Detect which cell encompasses the target text, then output its (X, Y) center coordinate. 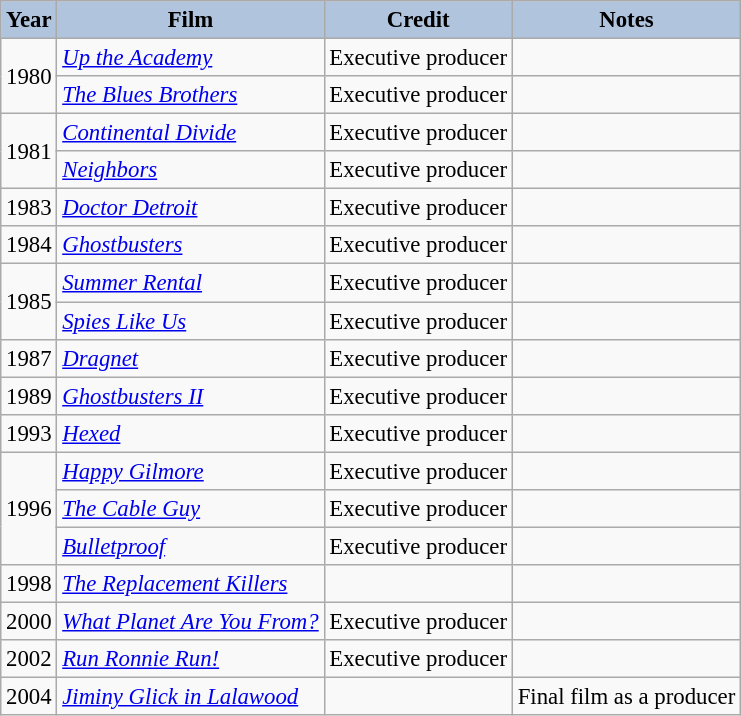
What Planet Are You From? (190, 621)
Neighbors (190, 170)
1983 (29, 208)
Dragnet (190, 358)
1980 (29, 76)
Up the Academy (190, 58)
Ghostbusters (190, 245)
1985 (29, 302)
1996 (29, 508)
Hexed (190, 433)
The Replacement Killers (190, 584)
Spies Like Us (190, 321)
1998 (29, 584)
Ghostbusters II (190, 396)
1993 (29, 433)
Summer Rental (190, 283)
Happy Gilmore (190, 471)
Credit (418, 20)
Jiminy Glick in Lalawood (190, 697)
Bulletproof (190, 546)
2004 (29, 697)
1989 (29, 396)
Final film as a producer (626, 697)
2002 (29, 659)
1981 (29, 152)
Continental Divide (190, 133)
The Cable Guy (190, 509)
The Blues Brothers (190, 95)
1984 (29, 245)
Year (29, 20)
Doctor Detroit (190, 208)
Run Ronnie Run! (190, 659)
Film (190, 20)
1987 (29, 358)
Notes (626, 20)
2000 (29, 621)
